Extract the (X, Y) coordinate from the center of the cell holding the provided text.  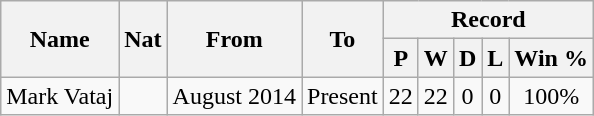
P (400, 58)
From (234, 39)
W (436, 58)
Name (60, 39)
D (467, 58)
Nat (143, 39)
L (496, 58)
Mark Vataj (60, 96)
August 2014 (234, 96)
100% (552, 96)
To (343, 39)
Win % (552, 58)
Present (343, 96)
Record (488, 20)
